Output the [X, Y] coordinate of the center of the cell containing the given text.  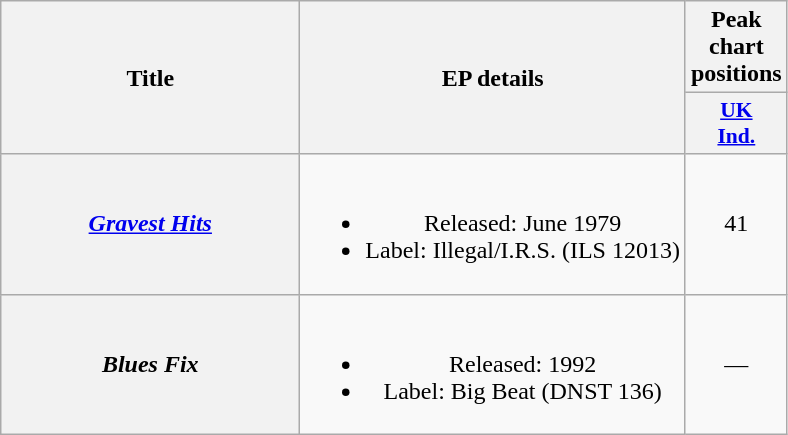
Released: 1992Label: Big Beat (DNST 136) [493, 364]
— [736, 364]
UKInd. [736, 124]
41 [736, 224]
EP details [493, 78]
Title [150, 78]
Blues Fix [150, 364]
Gravest Hits [150, 224]
Peak chart positions [736, 47]
Released: June 1979Label: Illegal/I.R.S. (ILS 12013) [493, 224]
